Output the (X, Y) coordinate of the center of the cell containing the given text.  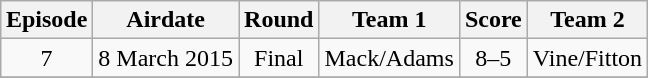
Episode (46, 20)
7 (46, 58)
Final (279, 58)
Vine/Fitton (587, 58)
8 March 2015 (166, 58)
Airdate (166, 20)
Mack/Adams (389, 58)
Team 1 (389, 20)
Score (493, 20)
8–5 (493, 58)
Round (279, 20)
Team 2 (587, 20)
